Extract the (x, y) coordinate from the center of the cell holding the provided text.  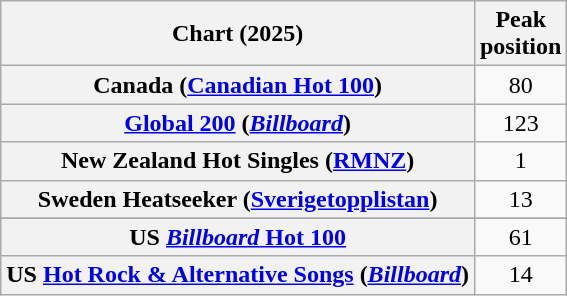
US Hot Rock & Alternative Songs (Billboard) (238, 275)
61 (520, 237)
Global 200 (Billboard) (238, 123)
123 (520, 123)
1 (520, 161)
US Billboard Hot 100 (238, 237)
New Zealand Hot Singles (RMNZ) (238, 161)
13 (520, 199)
80 (520, 85)
Sweden Heatseeker (Sverigetopplistan) (238, 199)
Peakposition (520, 34)
Chart (2025) (238, 34)
Canada (Canadian Hot 100) (238, 85)
14 (520, 275)
